Return the (x, y) coordinate for the center point of the cell that contains the specified text.  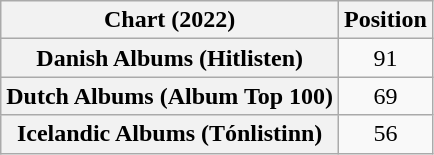
Chart (2022) (170, 20)
Icelandic Albums (Tónlistinn) (170, 134)
69 (386, 96)
91 (386, 58)
Position (386, 20)
Danish Albums (Hitlisten) (170, 58)
Dutch Albums (Album Top 100) (170, 96)
56 (386, 134)
